Provide the [x, y] coordinate of the cell's center where the given text is located.  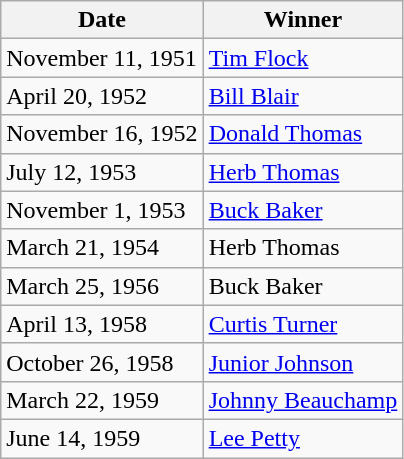
Junior Johnson [303, 362]
November 1, 1953 [102, 210]
October 26, 1958 [102, 362]
March 25, 1956 [102, 286]
November 16, 1952 [102, 134]
Winner [303, 20]
April 20, 1952 [102, 96]
Bill Blair [303, 96]
November 11, 1951 [102, 58]
April 13, 1958 [102, 324]
Tim Flock [303, 58]
Johnny Beauchamp [303, 400]
March 21, 1954 [102, 248]
Donald Thomas [303, 134]
July 12, 1953 [102, 172]
Date [102, 20]
June 14, 1959 [102, 438]
Curtis Turner [303, 324]
Lee Petty [303, 438]
March 22, 1959 [102, 400]
